Search for the cell housing the specified text and yield its (x, y) center coordinate. 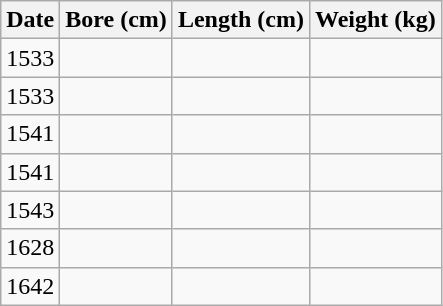
Date (30, 20)
Length (cm) (240, 20)
1642 (30, 286)
Bore (cm) (116, 20)
1543 (30, 210)
1628 (30, 248)
Weight (kg) (375, 20)
